Identify which cell holds the provided text, then report its (X, Y) central coordinate. 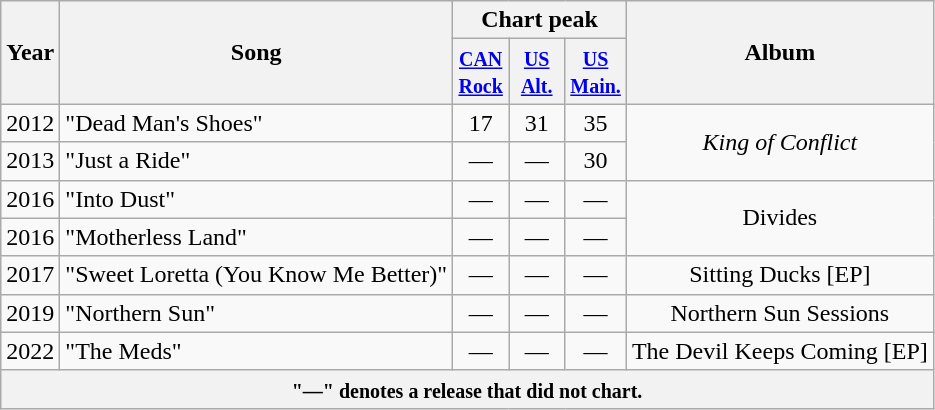
17 (481, 123)
CANRock (481, 72)
2017 (30, 275)
2019 (30, 313)
USAlt. (537, 72)
35 (596, 123)
"Dead Man's Shoes" (256, 123)
"—" denotes a release that did not chart. (468, 389)
"Just a Ride" (256, 161)
Sitting Ducks [EP] (780, 275)
The Devil Keeps Coming [EP] (780, 351)
31 (537, 123)
2012 (30, 123)
Divides (780, 218)
"The Meds" (256, 351)
30 (596, 161)
King of Conflict (780, 142)
Song (256, 52)
2013 (30, 161)
"Motherless Land" (256, 237)
Year (30, 52)
2022 (30, 351)
Album (780, 52)
USMain. (596, 72)
"Into Dust" (256, 199)
Chart peak (540, 20)
"Northern Sun" (256, 313)
"Sweet Loretta (You Know Me Better)" (256, 275)
Northern Sun Sessions (780, 313)
